Search for the cell housing the specified text and yield its (x, y) center coordinate. 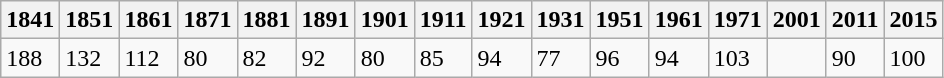
1921 (502, 20)
2015 (914, 20)
1931 (560, 20)
85 (443, 58)
1871 (208, 20)
1961 (678, 20)
1841 (30, 20)
1861 (148, 20)
77 (560, 58)
1971 (738, 20)
1901 (384, 20)
96 (620, 58)
1911 (443, 20)
132 (90, 58)
1881 (266, 20)
92 (326, 58)
100 (914, 58)
188 (30, 58)
1851 (90, 20)
1951 (620, 20)
2001 (796, 20)
112 (148, 58)
103 (738, 58)
90 (855, 58)
2011 (855, 20)
82 (266, 58)
1891 (326, 20)
